Capture the cell that displays the provided text and extract its (X, Y) central coordinate. 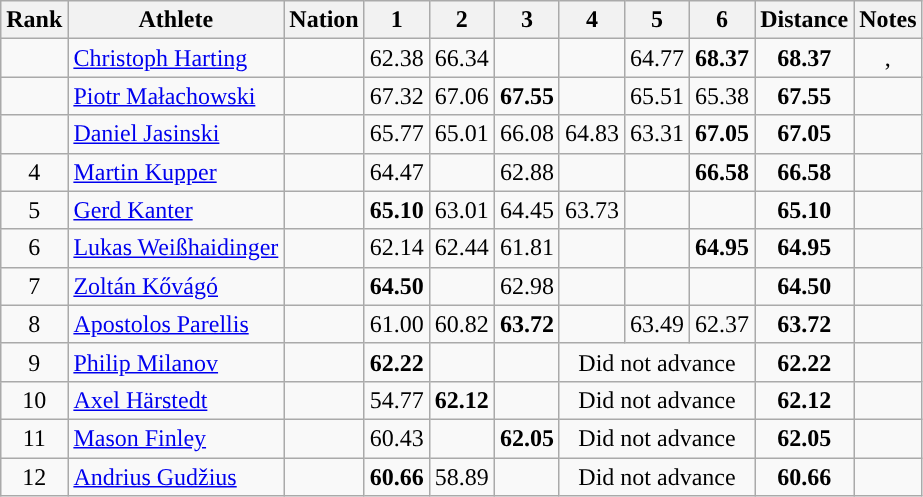
Lukas Weißhaidinger (176, 248)
61.00 (396, 324)
65.01 (462, 134)
Andrius Gudžius (176, 477)
Distance (804, 20)
62.38 (396, 58)
66.34 (462, 58)
64.47 (396, 172)
Zoltán Kővágó (176, 286)
63.01 (462, 210)
65.51 (656, 96)
64.77 (656, 58)
60.82 (462, 324)
Philip Milanov (176, 362)
60.43 (396, 438)
1 (396, 20)
Axel Härstedt (176, 400)
10 (34, 400)
9 (34, 362)
Christoph Harting (176, 58)
64.45 (526, 210)
62.98 (526, 286)
65.38 (722, 96)
62.14 (396, 248)
Athlete (176, 20)
58.89 (462, 477)
67.32 (396, 96)
63.49 (656, 324)
54.77 (396, 400)
12 (34, 477)
11 (34, 438)
62.37 (722, 324)
Rank (34, 20)
Mason Finley (176, 438)
7 (34, 286)
63.31 (656, 134)
2 (462, 20)
Martin Kupper (176, 172)
Apostolos Parellis (176, 324)
62.88 (526, 172)
66.08 (526, 134)
8 (34, 324)
, (888, 58)
Daniel Jasinski (176, 134)
63.73 (592, 210)
64.83 (592, 134)
62.44 (462, 248)
Notes (888, 20)
61.81 (526, 248)
Gerd Kanter (176, 210)
3 (526, 20)
67.06 (462, 96)
Piotr Małachowski (176, 96)
Nation (324, 20)
65.77 (396, 134)
